Pinpoint the cell where the given text exists, returning its [X, Y] midpoint coordinate. 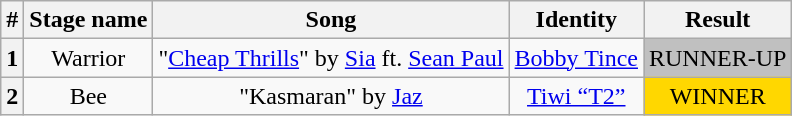
RUNNER-UP [718, 58]
"Kasmaran" by Jaz [331, 96]
1 [12, 58]
2 [12, 96]
WINNER [718, 96]
Bobby Tince [576, 58]
Identity [576, 20]
"Cheap Thrills" by Sia ft. Sean Paul [331, 58]
Song [331, 20]
Tiwi “T2” [576, 96]
# [12, 20]
Stage name [88, 20]
Warrior [88, 58]
Bee [88, 96]
Result [718, 20]
